Find where the given text appears and provide that cell's center as [X, Y] coordinate. 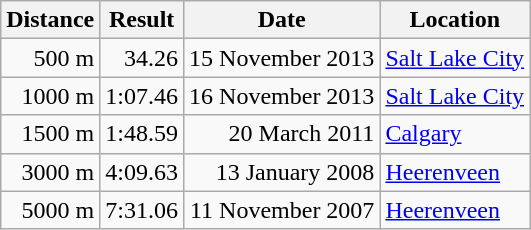
4:09.63 [142, 172]
Calgary [455, 134]
500 m [50, 58]
13 January 2008 [282, 172]
5000 m [50, 210]
Result [142, 20]
1:07.46 [142, 96]
34.26 [142, 58]
16 November 2013 [282, 96]
11 November 2007 [282, 210]
20 March 2011 [282, 134]
7:31.06 [142, 210]
Distance [50, 20]
1:48.59 [142, 134]
3000 m [50, 172]
Location [455, 20]
Date [282, 20]
15 November 2013 [282, 58]
1500 m [50, 134]
1000 m [50, 96]
